From the cell containing the given text, extract its center point as [X, Y] coordinate. 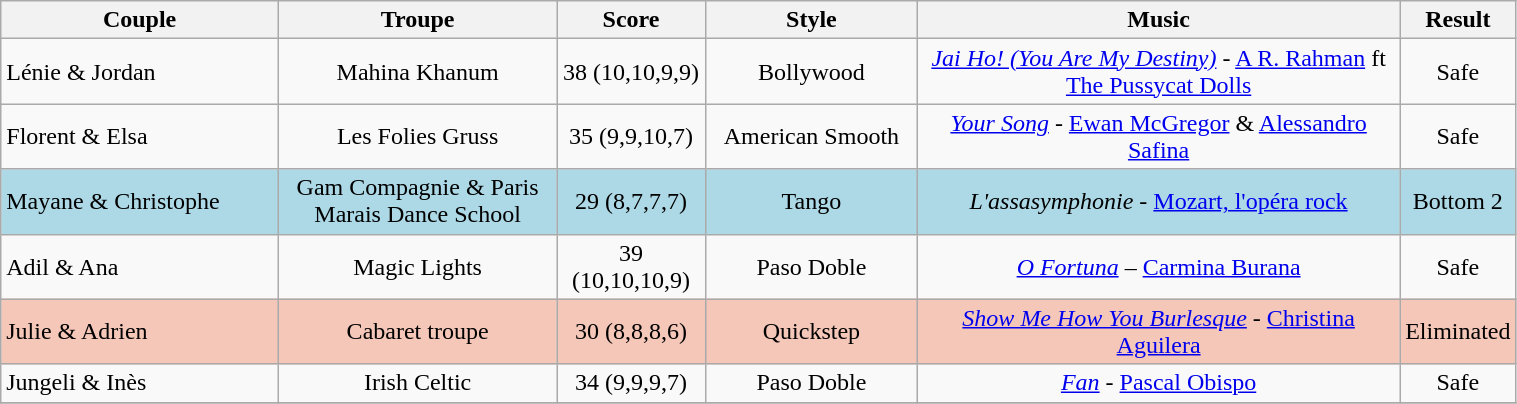
Jungeli & Inès [140, 383]
38 (10,10,9,9) [631, 72]
Fan - Pascal Obispo [1159, 383]
Lénie & Jordan [140, 72]
29 (8,7,7,7) [631, 202]
Adil & Ana [140, 266]
Gam Compagnie & Paris Marais Dance School [417, 202]
Eliminated [1458, 332]
Jai Ho! (You Are My Destiny) - A R. Rahman ft The Pussycat Dolls [1159, 72]
39 (10,10,10,9) [631, 266]
Les Folies Gruss [417, 136]
Florent & Elsa [140, 136]
Score [631, 20]
Your Song - Ewan McGregor & Alessandro Safina [1159, 136]
Show Me How You Burlesque - Christina Aguilera [1159, 332]
Cabaret troupe [417, 332]
34 (9,9,9,7) [631, 383]
Julie & Adrien [140, 332]
Result [1458, 20]
Tango [811, 202]
Bollywood [811, 72]
30 (8,8,8,6) [631, 332]
L'assasymphonie - Mozart, l'opéra rock [1159, 202]
Bottom 2 [1458, 202]
Couple [140, 20]
Quickstep [811, 332]
Mayane & Christophe [140, 202]
Troupe [417, 20]
American Smooth [811, 136]
Magic Lights [417, 266]
35 (9,9,10,7) [631, 136]
O Fortuna – Carmina Burana [1159, 266]
Music [1159, 20]
Irish Celtic [417, 383]
Mahina Khanum [417, 72]
Style [811, 20]
